Find where the given text appears and provide that cell's center as (X, Y) coordinate. 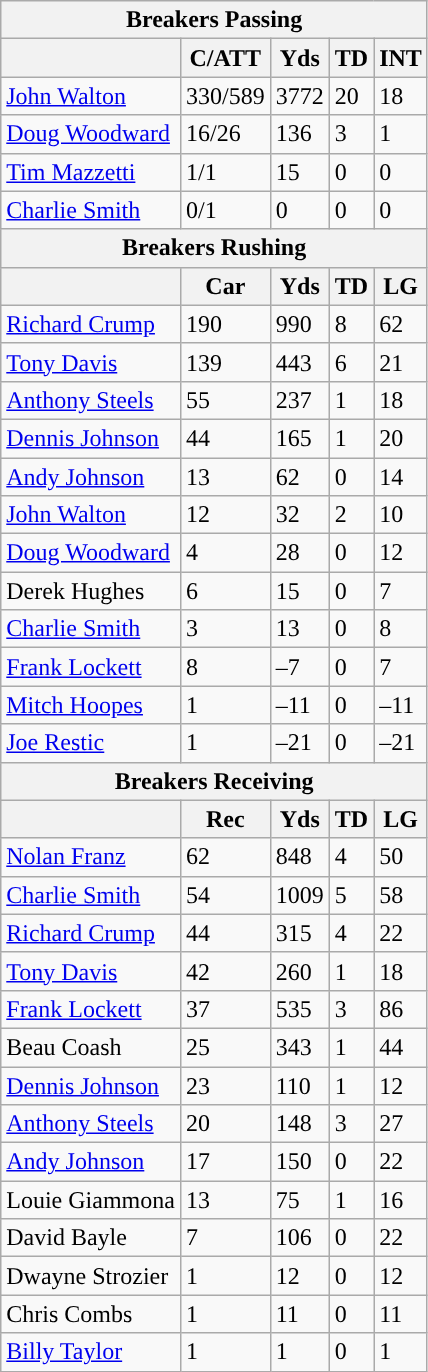
Breakers Rushing (214, 248)
535 (300, 1009)
Mitch Hoopes (91, 705)
Nolan Franz (91, 857)
136 (300, 134)
10 (401, 515)
Beau Coash (91, 1047)
1009 (300, 895)
–7 (300, 667)
58 (401, 895)
Tim Mazzetti (91, 172)
86 (401, 1009)
28 (300, 553)
Breakers Passing (214, 20)
110 (300, 1085)
260 (300, 971)
54 (225, 895)
5 (351, 895)
Breakers Receiving (214, 781)
Car (225, 286)
37 (225, 1009)
55 (225, 400)
Derek Hughes (91, 591)
443 (300, 362)
165 (300, 438)
150 (300, 1162)
237 (300, 400)
343 (300, 1047)
0/1 (225, 210)
50 (401, 857)
Rec (225, 819)
16/26 (225, 134)
25 (225, 1047)
42 (225, 971)
Louie Giammona (91, 1200)
139 (225, 362)
106 (300, 1238)
INT (401, 58)
848 (300, 857)
16 (401, 1200)
990 (300, 324)
330/589 (225, 96)
17 (225, 1162)
21 (401, 362)
190 (225, 324)
32 (300, 515)
2 (351, 515)
Chris Combs (91, 1314)
75 (300, 1200)
23 (225, 1085)
Dwayne Strozier (91, 1276)
148 (300, 1124)
Billy Taylor (91, 1352)
3772 (300, 96)
C/ATT (225, 58)
Joe Restic (91, 743)
1/1 (225, 172)
27 (401, 1124)
14 (401, 477)
David Bayle (91, 1238)
315 (300, 933)
